Output the [X, Y] coordinate of the center of the cell containing the given text.  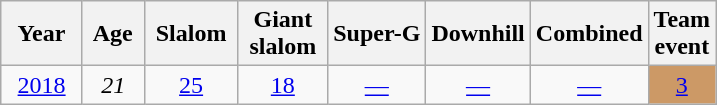
Super-G [377, 34]
Combined [589, 34]
Teamevent [682, 34]
Slalom [191, 34]
Age [113, 34]
Year [42, 34]
18 [283, 85]
25 [191, 85]
2018 [42, 85]
21 [113, 85]
Downhill [478, 34]
3 [682, 85]
Giant slalom [283, 34]
